Search for the cell housing the specified text and yield its [X, Y] center coordinate. 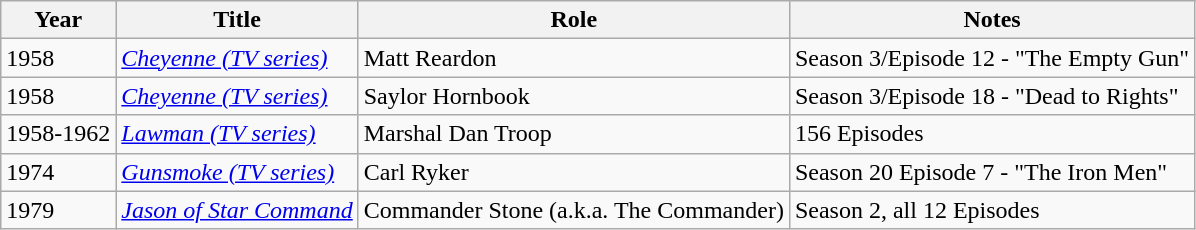
Marshal Dan Troop [574, 134]
Season 2, all 12 Episodes [992, 210]
Title [237, 20]
Season 3/Episode 18 - "Dead to Rights" [992, 96]
Lawman (TV series) [237, 134]
Notes [992, 20]
1974 [58, 172]
Season 3/Episode 12 - "The Empty Gun" [992, 58]
1958-1962 [58, 134]
Role [574, 20]
156 Episodes [992, 134]
Matt Reardon [574, 58]
Year [58, 20]
Saylor Hornbook [574, 96]
Commander Stone (a.k.a. The Commander) [574, 210]
Season 20 Episode 7 - "The Iron Men" [992, 172]
1979 [58, 210]
Carl Ryker [574, 172]
Jason of Star Command [237, 210]
Gunsmoke (TV series) [237, 172]
